Pinpoint the cell where the given text exists, returning its (X, Y) midpoint coordinate. 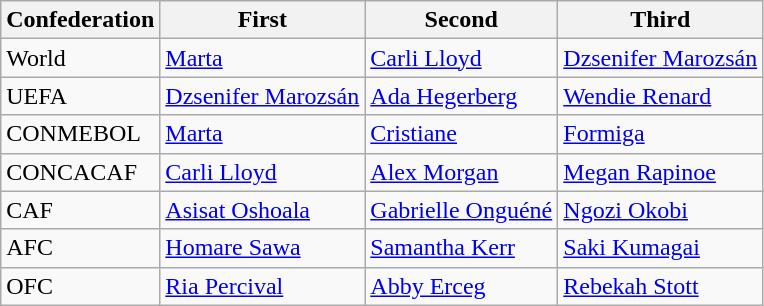
Saki Kumagai (660, 248)
Megan Rapinoe (660, 172)
CAF (80, 210)
Ngozi Okobi (660, 210)
UEFA (80, 96)
CONCACAF (80, 172)
Third (660, 20)
World (80, 58)
First (262, 20)
OFC (80, 286)
Samantha Kerr (462, 248)
AFC (80, 248)
Homare Sawa (262, 248)
Second (462, 20)
Asisat Oshoala (262, 210)
CONMEBOL (80, 134)
Ria Percival (262, 286)
Formiga (660, 134)
Wendie Renard (660, 96)
Ada Hegerberg (462, 96)
Gabrielle Onguéné (462, 210)
Cristiane (462, 134)
Confederation (80, 20)
Abby Erceg (462, 286)
Alex Morgan (462, 172)
Rebekah Stott (660, 286)
